Return the (x, y) coordinate for the center point of the cell that contains the specified text.  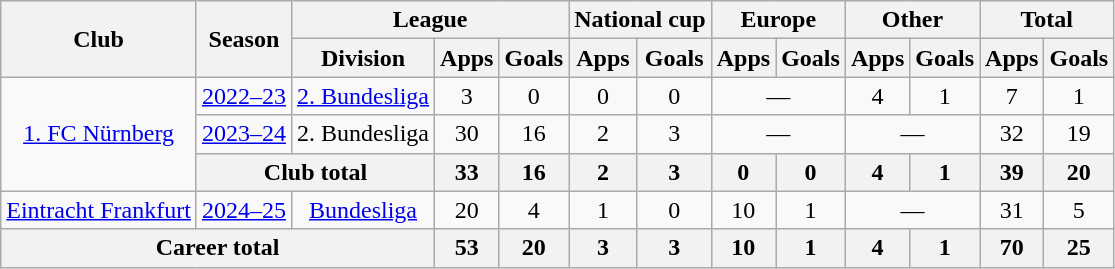
30 (467, 134)
Europe (778, 20)
2023–24 (244, 134)
Bundesliga (362, 210)
League (430, 20)
Eintracht Frankfurt (99, 210)
7 (1012, 96)
Division (362, 58)
19 (1079, 134)
Total (1047, 20)
25 (1079, 248)
2024–25 (244, 210)
53 (467, 248)
32 (1012, 134)
Club (99, 39)
31 (1012, 210)
Season (244, 39)
70 (1012, 248)
33 (467, 172)
2022–23 (244, 96)
5 (1079, 210)
Career total (218, 248)
1. FC Nürnberg (99, 134)
39 (1012, 172)
Other (912, 20)
National cup (640, 20)
Club total (315, 172)
